Provide the [X, Y] coordinate of the cell's center where the given text is located.  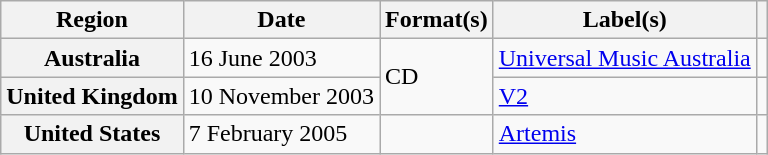
Format(s) [437, 20]
Australia [92, 58]
Date [281, 20]
Universal Music Australia [624, 58]
16 June 2003 [281, 58]
United States [92, 134]
United Kingdom [92, 96]
V2 [624, 96]
10 November 2003 [281, 96]
Label(s) [624, 20]
7 February 2005 [281, 134]
Region [92, 20]
Artemis [624, 134]
CD [437, 77]
